Output the [x, y] coordinate of the center of the cell containing the given text.  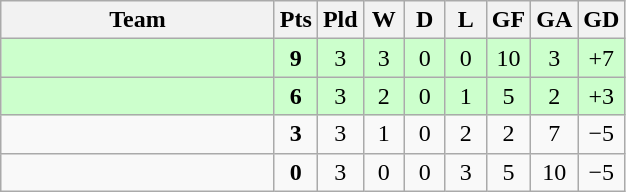
W [384, 20]
D [424, 20]
GA [554, 20]
Pts [296, 20]
9 [296, 58]
Pld [340, 20]
L [466, 20]
GD [602, 20]
GF [508, 20]
6 [296, 96]
+3 [602, 96]
Team [138, 20]
7 [554, 134]
+7 [602, 58]
